For the text-containing cell, return its midpoint in [X, Y] coordinate format. 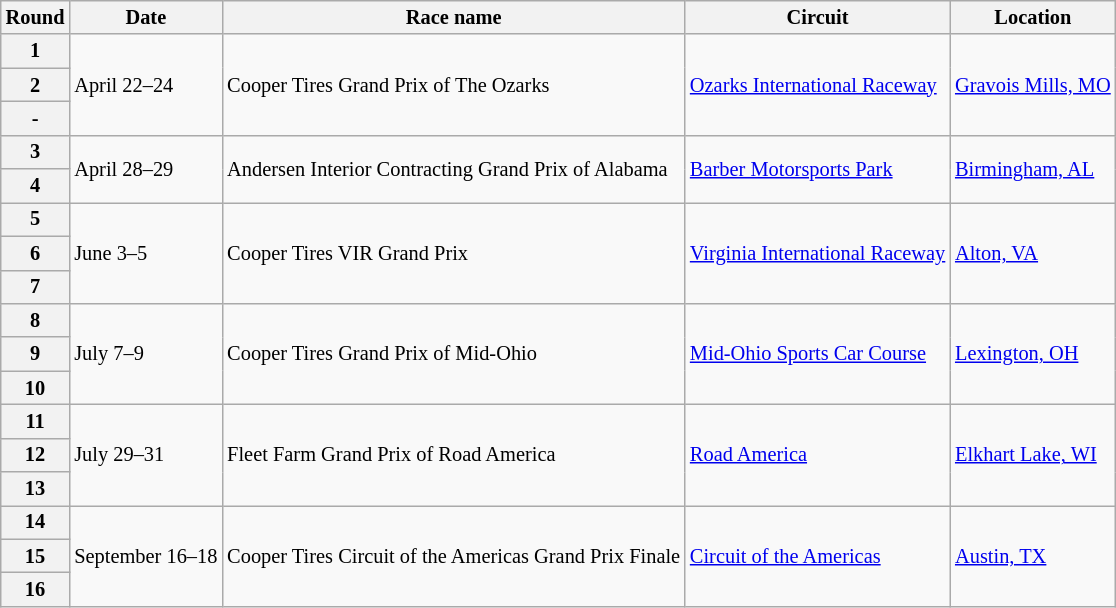
9 [36, 354]
Cooper Tires Grand Prix of The Ozarks [454, 84]
5 [36, 219]
Round [36, 17]
Location [1032, 17]
September 16–18 [146, 556]
Fleet Farm Grand Prix of Road America [454, 454]
April 28–29 [146, 168]
Virginia International Raceway [818, 252]
- [36, 118]
Gravois Mills, MO [1032, 84]
Circuit [818, 17]
14 [36, 522]
April 22–24 [146, 84]
Mid-Ohio Sports Car Course [818, 354]
Date [146, 17]
July 29–31 [146, 454]
Road America [818, 454]
June 3–5 [146, 252]
8 [36, 320]
Lexington, OH [1032, 354]
Circuit of the Americas [818, 556]
1 [36, 51]
Cooper Tires VIR Grand Prix [454, 252]
12 [36, 455]
16 [36, 589]
7 [36, 287]
July 7–9 [146, 354]
Race name [454, 17]
Cooper Tires Circuit of the Americas Grand Prix Finale [454, 556]
6 [36, 253]
Andersen Interior Contracting Grand Prix of Alabama [454, 168]
4 [36, 186]
10 [36, 388]
2 [36, 85]
Cooper Tires Grand Prix of Mid-Ohio [454, 354]
Barber Motorsports Park [818, 168]
Elkhart Lake, WI [1032, 454]
Birmingham, AL [1032, 168]
15 [36, 556]
Ozarks International Raceway [818, 84]
13 [36, 489]
11 [36, 421]
Austin, TX [1032, 556]
Alton, VA [1032, 252]
3 [36, 152]
